Output the [x, y] coordinate of the center of the cell containing the given text.  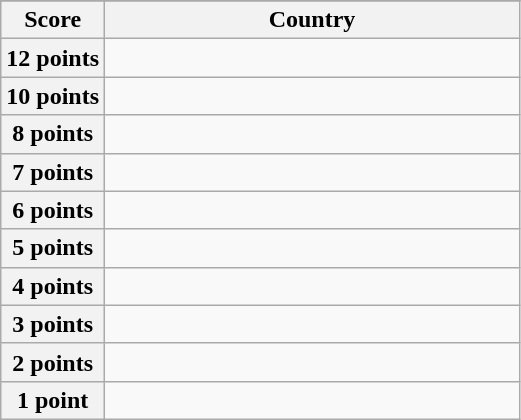
2 points [53, 362]
4 points [53, 286]
3 points [53, 324]
6 points [53, 210]
7 points [53, 172]
1 point [53, 400]
8 points [53, 134]
5 points [53, 248]
10 points [53, 96]
Score [53, 20]
12 points [53, 58]
Country [312, 20]
